Search for the cell housing the specified text and yield its [X, Y] center coordinate. 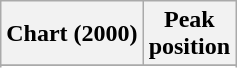
Chart (2000) [72, 34]
Peakposition [189, 34]
